Find where the given text appears and provide that cell's center as [x, y] coordinate. 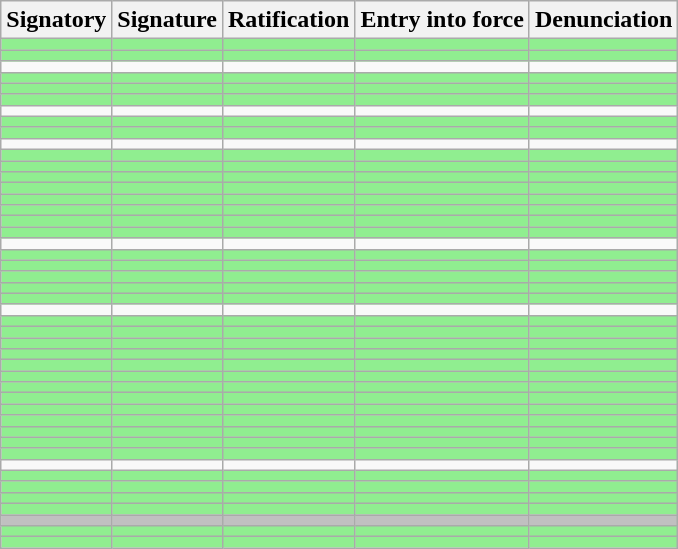
Denunciation [603, 20]
Signature [168, 20]
Signatory [56, 20]
Ratification [288, 20]
Entry into force [442, 20]
